For the text-containing cell, return its midpoint in [x, y] coordinate format. 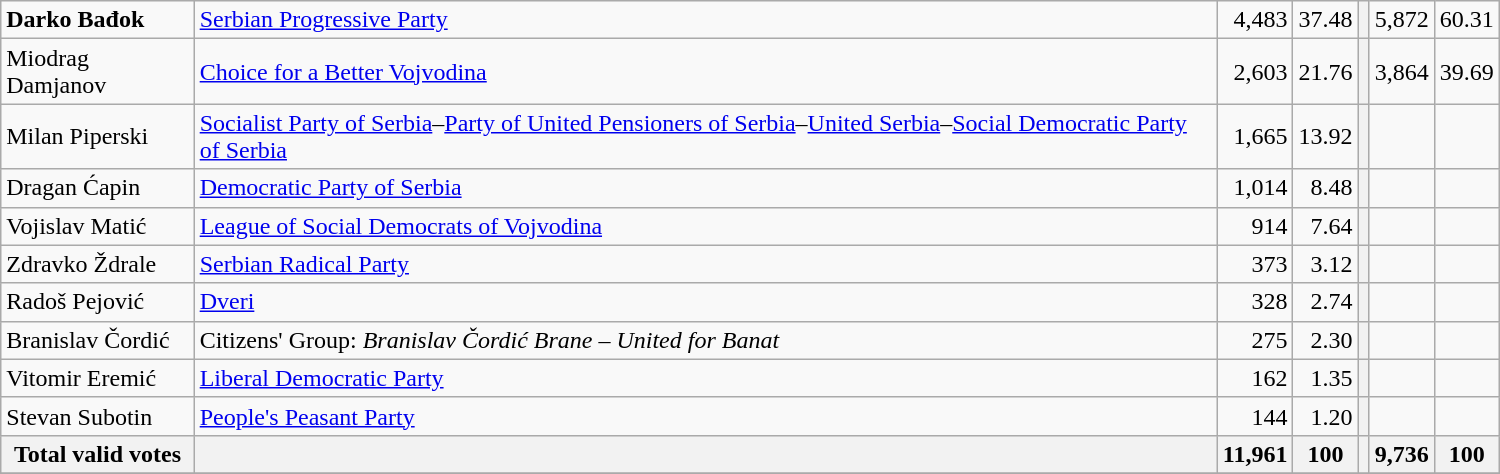
914 [1255, 226]
Vitomir Eremić [98, 378]
Citizens' Group: Branislav Čordić Brane – United for Banat [706, 340]
Miodrag Damjanov [98, 72]
Dveri [706, 302]
Radoš Pejović [98, 302]
275 [1255, 340]
Branislav Čordić [98, 340]
8.48 [1326, 188]
Dragan Ćapin [98, 188]
3.12 [1326, 264]
1.35 [1326, 378]
4,483 [1255, 20]
1,014 [1255, 188]
5,872 [1402, 20]
1.20 [1326, 416]
162 [1255, 378]
13.92 [1326, 136]
Socialist Party of Serbia–Party of United Pensioners of Serbia–United Serbia–Social Democratic Party of Serbia [706, 136]
39.69 [1466, 72]
1,665 [1255, 136]
9,736 [1402, 454]
60.31 [1466, 20]
Stevan Subotin [98, 416]
Serbian Radical Party [706, 264]
Zdravko Ždrale [98, 264]
Serbian Progressive Party [706, 20]
11,961 [1255, 454]
Darko Bađok [98, 20]
144 [1255, 416]
2,603 [1255, 72]
7.64 [1326, 226]
37.48 [1326, 20]
Total valid votes [98, 454]
373 [1255, 264]
Vojislav Matić [98, 226]
League of Social Democrats of Vojvodina [706, 226]
Milan Piperski [98, 136]
Liberal Democratic Party [706, 378]
21.76 [1326, 72]
328 [1255, 302]
2.30 [1326, 340]
People's Peasant Party [706, 416]
3,864 [1402, 72]
2.74 [1326, 302]
Democratic Party of Serbia [706, 188]
Choice for a Better Vojvodina [706, 72]
